Detect which cell encompasses the target text, then output its [x, y] center coordinate. 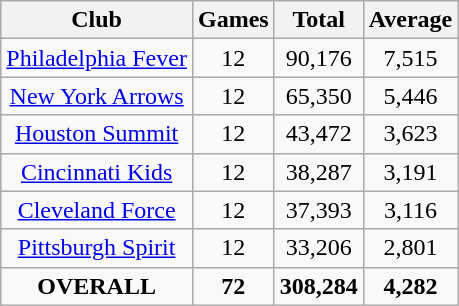
38,287 [318, 172]
Cincinnati Kids [97, 172]
Philadelphia Fever [97, 58]
37,393 [318, 210]
2,801 [410, 248]
Total [318, 20]
43,472 [318, 134]
72 [233, 286]
Pittsburgh Spirit [97, 248]
Club [97, 20]
OVERALL [97, 286]
90,176 [318, 58]
3,191 [410, 172]
4,282 [410, 286]
Cleveland Force [97, 210]
5,446 [410, 96]
7,515 [410, 58]
Houston Summit [97, 134]
Games [233, 20]
65,350 [318, 96]
3,623 [410, 134]
308,284 [318, 286]
3,116 [410, 210]
New York Arrows [97, 96]
33,206 [318, 248]
Average [410, 20]
